Output the [x, y] coordinate of the center of the cell containing the given text.  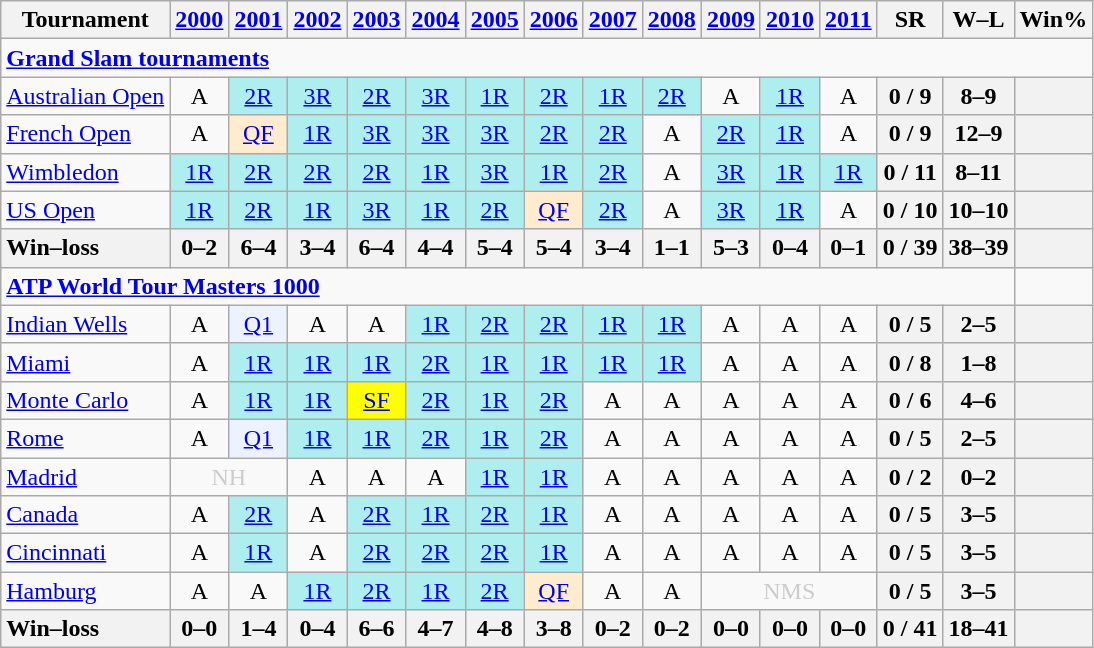
SR [910, 20]
6–6 [376, 629]
Indian Wells [86, 324]
0 / 41 [910, 629]
French Open [86, 134]
Rome [86, 438]
3–8 [554, 629]
1–8 [978, 362]
4–8 [494, 629]
0 / 39 [910, 248]
2005 [494, 20]
Wimbledon [86, 172]
Australian Open [86, 96]
5–3 [730, 248]
2010 [790, 20]
NMS [789, 591]
2001 [258, 20]
Tournament [86, 20]
Cincinnati [86, 553]
2000 [200, 20]
0–1 [848, 248]
4–6 [978, 400]
4–7 [436, 629]
2002 [318, 20]
2008 [672, 20]
8–11 [978, 172]
Win% [1054, 20]
NH [229, 477]
Hamburg [86, 591]
0 / 10 [910, 210]
SF [376, 400]
Miami [86, 362]
0 / 6 [910, 400]
4–4 [436, 248]
12–9 [978, 134]
0 / 8 [910, 362]
18–41 [978, 629]
Canada [86, 515]
8–9 [978, 96]
38–39 [978, 248]
1–4 [258, 629]
W–L [978, 20]
2011 [848, 20]
2004 [436, 20]
Monte Carlo [86, 400]
US Open [86, 210]
Grand Slam tournaments [547, 58]
ATP World Tour Masters 1000 [508, 286]
2007 [612, 20]
2003 [376, 20]
2009 [730, 20]
0 / 2 [910, 477]
0 / 11 [910, 172]
10–10 [978, 210]
1–1 [672, 248]
2006 [554, 20]
Madrid [86, 477]
